From the cell containing the given text, extract its center point as (X, Y) coordinate. 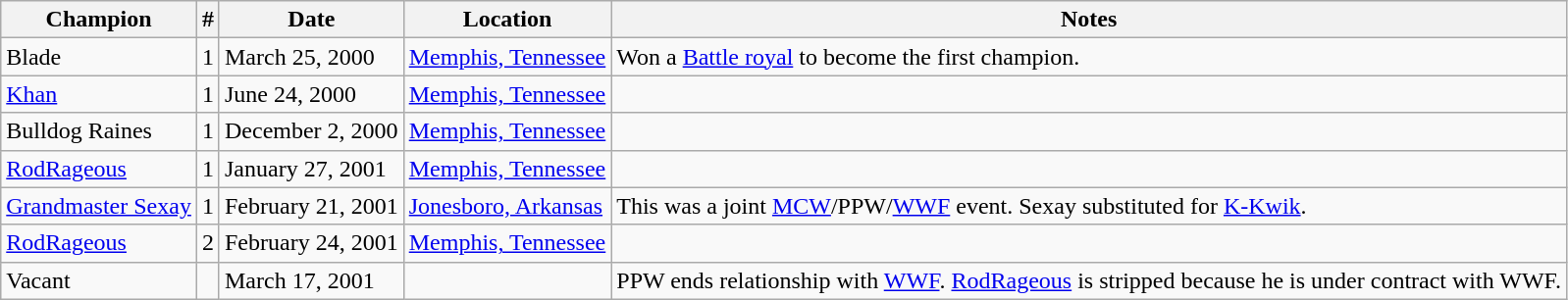
PPW ends relationship with WWF. RodRageous is stripped because he is under contract with WWF. (1089, 280)
March 25, 2000 (311, 57)
Blade (99, 57)
Khan (99, 94)
Champion (99, 20)
# (208, 20)
2 (208, 243)
Vacant (99, 280)
Grandmaster Sexay (99, 206)
June 24, 2000 (311, 94)
February 21, 2001 (311, 206)
January 27, 2001 (311, 169)
Jonesboro, Arkansas (507, 206)
Won a Battle royal to become the first champion. (1089, 57)
Bulldog Raines (99, 131)
Notes (1089, 20)
Location (507, 20)
February 24, 2001 (311, 243)
This was a joint MCW/PPW/WWF event. Sexay substituted for K-Kwik. (1089, 206)
March 17, 2001 (311, 280)
Date (311, 20)
December 2, 2000 (311, 131)
